Locate the cell with the specified text and output its [x, y] center coordinate. 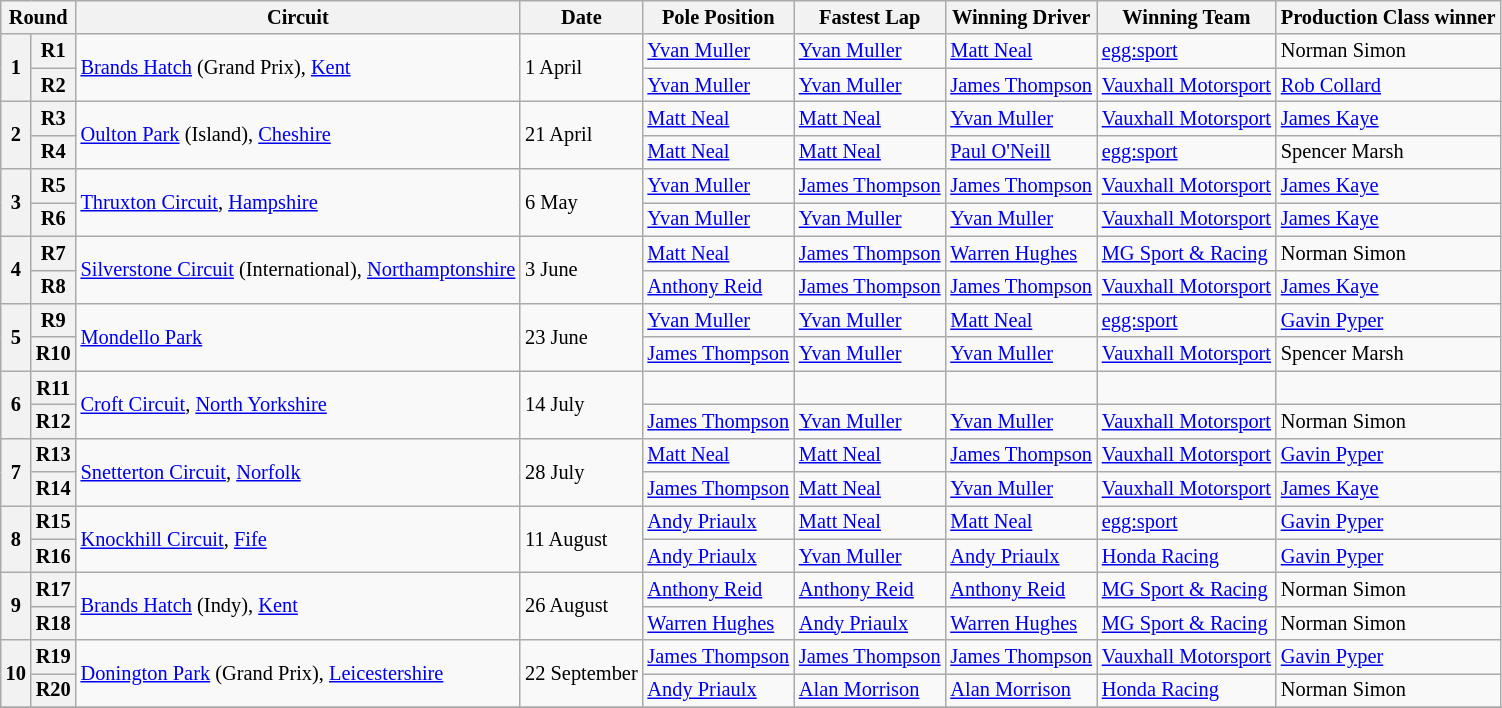
Round [38, 17]
Silverstone Circuit (International), Northamptonshire [298, 270]
6 May [581, 202]
Thruxton Circuit, Hampshire [298, 202]
R11 [54, 388]
3 [16, 202]
Pole Position [718, 17]
8 [16, 538]
22 September [581, 674]
14 July [581, 404]
R9 [54, 320]
Date [581, 17]
R3 [54, 118]
10 [16, 674]
Mondello Park [298, 336]
9 [16, 606]
R7 [54, 253]
5 [16, 336]
Winning Team [1186, 17]
R2 [54, 85]
Winning Driver [1020, 17]
Rob Collard [1388, 85]
R8 [54, 287]
6 [16, 404]
2 [16, 134]
1 April [581, 68]
26 August [581, 606]
R19 [54, 657]
R17 [54, 589]
Paul O'Neill [1020, 152]
Production Class winner [1388, 17]
Snetterton Circuit, Norfolk [298, 472]
Circuit [298, 17]
7 [16, 472]
R1 [54, 51]
R4 [54, 152]
Knockhill Circuit, Fife [298, 538]
4 [16, 270]
3 June [581, 270]
R10 [54, 354]
Fastest Lap [870, 17]
R15 [54, 522]
23 June [581, 336]
Brands Hatch (Grand Prix), Kent [298, 68]
Oulton Park (Island), Cheshire [298, 134]
R13 [54, 455]
Croft Circuit, North Yorkshire [298, 404]
R16 [54, 556]
R12 [54, 421]
R20 [54, 690]
Brands Hatch (Indy), Kent [298, 606]
Donington Park (Grand Prix), Leicestershire [298, 674]
11 August [581, 538]
1 [16, 68]
28 July [581, 472]
R18 [54, 623]
R5 [54, 186]
R14 [54, 489]
21 April [581, 134]
R6 [54, 219]
